Scan for the cell matching the given text and deliver its (x, y) coordinate at center. 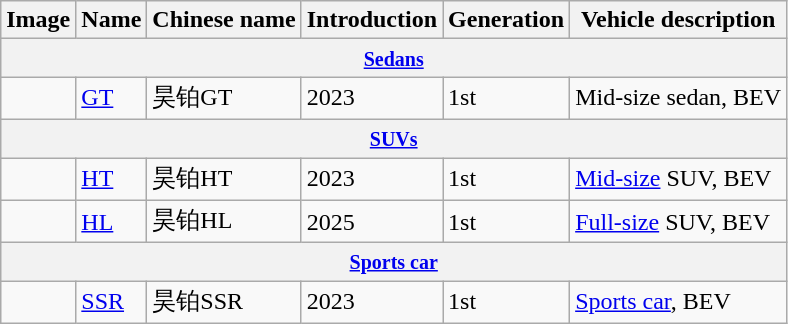
Sports car (394, 262)
Introduction (372, 20)
Sedans (394, 58)
Full-size SUV, BEV (678, 222)
昊铂GT (224, 98)
Name (112, 20)
昊铂HT (224, 180)
Chinese name (224, 20)
Mid-size SUV, BEV (678, 180)
昊铂HL (224, 222)
Image (38, 20)
HL (112, 222)
Mid-size sedan, BEV (678, 98)
Vehicle description (678, 20)
昊铂SSR (224, 302)
Generation (506, 20)
GT (112, 98)
HT (112, 180)
Sports car, BEV (678, 302)
2025 (372, 222)
SUVs (394, 138)
SSR (112, 302)
